Return (X, Y) of the center of cell containing provided text 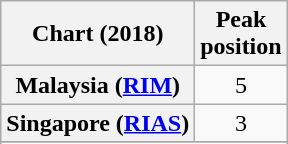
Peakposition (241, 34)
3 (241, 123)
Singapore (RIAS) (98, 123)
Malaysia (RIM) (98, 85)
Chart (2018) (98, 34)
5 (241, 85)
